Extract the [X, Y] coordinate from the center of the cell holding the provided text.  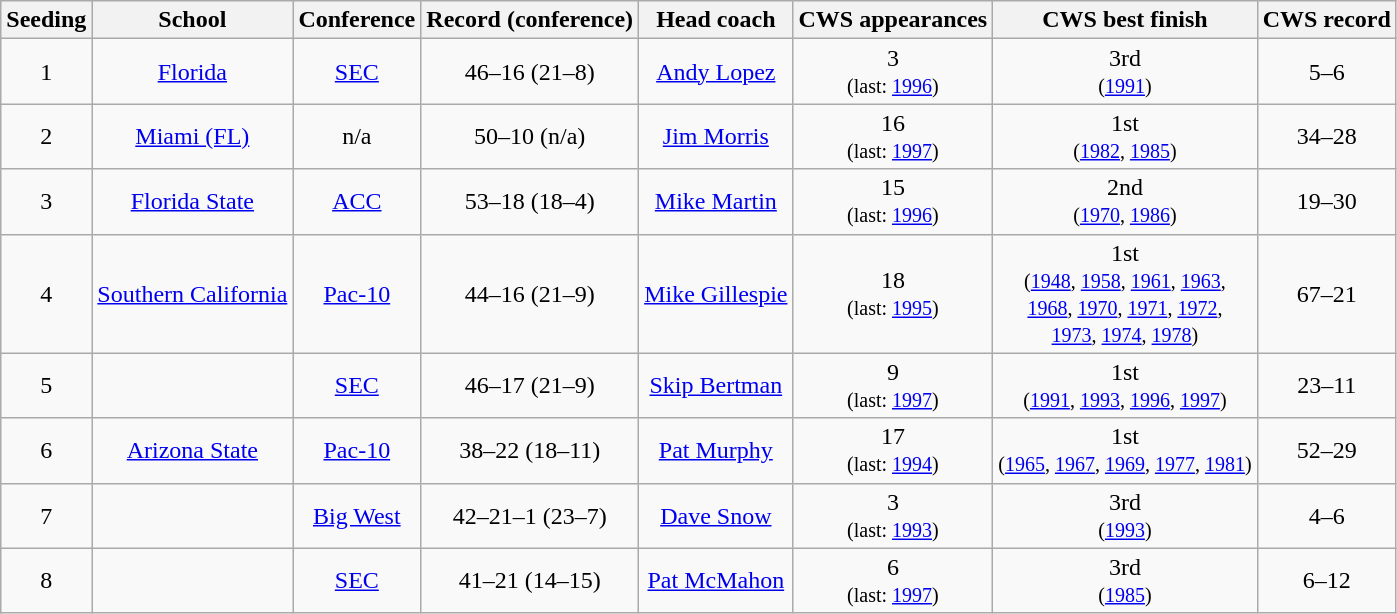
Mike Gillespie [716, 294]
CWS appearances [893, 20]
42–21–1 (23–7) [530, 516]
67–21 [1326, 294]
Big West [357, 516]
Florida [192, 72]
4 [46, 294]
3(last: 1996) [893, 72]
Pat McMahon [716, 580]
1st(1948, 1958, 1961, 1963, 1968, 1970, 1971, 1972, 1973, 1974, 1978) [1125, 294]
19–30 [1326, 202]
Pat Murphy [716, 450]
1st(1991, 1993, 1996, 1997) [1125, 386]
Conference [357, 20]
Mike Martin [716, 202]
8 [46, 580]
53–18 (18–4) [530, 202]
34–28 [1326, 136]
Miami (FL) [192, 136]
2 [46, 136]
Southern California [192, 294]
17(last: 1994) [893, 450]
1 [46, 72]
46–17 (21–9) [530, 386]
3(last: 1993) [893, 516]
38–22 (18–11) [530, 450]
3rd(1991) [1125, 72]
3rd(1993) [1125, 516]
Skip Bertman [716, 386]
School [192, 20]
44–16 (21–9) [530, 294]
52–29 [1326, 450]
2nd(1970, 1986) [1125, 202]
6(last: 1997) [893, 580]
5 [46, 386]
ACC [357, 202]
16(last: 1997) [893, 136]
3rd(1985) [1125, 580]
3 [46, 202]
1st(1965, 1967, 1969, 1977, 1981) [1125, 450]
18(last: 1995) [893, 294]
CWS best finish [1125, 20]
6–12 [1326, 580]
1st(1982, 1985) [1125, 136]
15(last: 1996) [893, 202]
7 [46, 516]
Record (conference) [530, 20]
Dave Snow [716, 516]
CWS record [1326, 20]
50–10 (n/a) [530, 136]
9(last: 1997) [893, 386]
23–11 [1326, 386]
46–16 (21–8) [530, 72]
Andy Lopez [716, 72]
6 [46, 450]
Head coach [716, 20]
Seeding [46, 20]
Arizona State [192, 450]
41–21 (14–15) [530, 580]
Florida State [192, 202]
4–6 [1326, 516]
Jim Morris [716, 136]
5–6 [1326, 72]
n/a [357, 136]
